From the cell containing the given text, extract its center point as [x, y] coordinate. 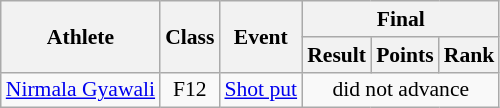
Rank [470, 55]
Event [260, 36]
Nirmala Gyawali [80, 90]
Class [190, 36]
Points [405, 55]
F12 [190, 90]
Final [400, 19]
Athlete [80, 36]
Result [336, 55]
Shot put [260, 90]
did not advance [400, 90]
